Scan for the cell matching the given text and deliver its (x, y) coordinate at center. 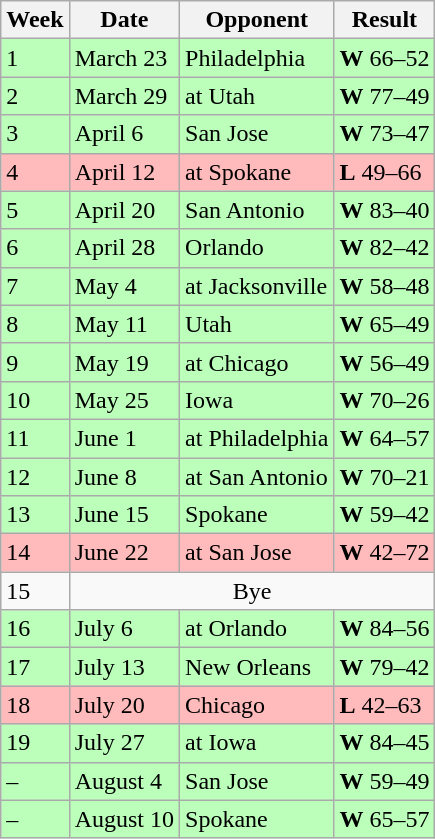
12 (35, 477)
16 (35, 629)
15 (35, 591)
August 10 (124, 819)
April 12 (124, 172)
L 42–63 (384, 705)
New Orleans (257, 667)
13 (35, 515)
W 79–42 (384, 667)
17 (35, 667)
June 15 (124, 515)
July 20 (124, 705)
18 (35, 705)
W 84–45 (384, 743)
14 (35, 553)
April 20 (124, 210)
at San Jose (257, 553)
4 (35, 172)
W 73–47 (384, 134)
W 82–42 (384, 248)
2 (35, 96)
6 (35, 248)
Date (124, 20)
W 70–26 (384, 400)
W 59–49 (384, 781)
April 6 (124, 134)
at Orlando (257, 629)
August 4 (124, 781)
March 29 (124, 96)
W 42–72 (384, 553)
June 8 (124, 477)
July 27 (124, 743)
June 1 (124, 438)
W 64–57 (384, 438)
W 65–49 (384, 324)
W 83–40 (384, 210)
at San Antonio (257, 477)
8 (35, 324)
May 11 (124, 324)
3 (35, 134)
at Utah (257, 96)
9 (35, 362)
June 22 (124, 553)
Utah (257, 324)
Bye (252, 591)
May 25 (124, 400)
11 (35, 438)
W 70–21 (384, 477)
May 4 (124, 286)
W 84–56 (384, 629)
at Chicago (257, 362)
Orlando (257, 248)
Opponent (257, 20)
April 28 (124, 248)
W 58–48 (384, 286)
San Antonio (257, 210)
Result (384, 20)
7 (35, 286)
at Philadelphia (257, 438)
Iowa (257, 400)
W 77–49 (384, 96)
W 59–42 (384, 515)
Chicago (257, 705)
5 (35, 210)
at Jacksonville (257, 286)
10 (35, 400)
Philadelphia (257, 58)
at Spokane (257, 172)
July 6 (124, 629)
L 49–66 (384, 172)
W 56–49 (384, 362)
W 66–52 (384, 58)
at Iowa (257, 743)
March 23 (124, 58)
July 13 (124, 667)
W 65–57 (384, 819)
Week (35, 20)
May 19 (124, 362)
1 (35, 58)
19 (35, 743)
